From the cell containing the given text, extract its center point as [x, y] coordinate. 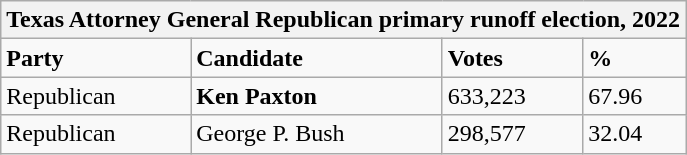
George P. Bush [316, 134]
Party [96, 58]
67.96 [634, 96]
32.04 [634, 134]
Ken Paxton [316, 96]
Texas Attorney General Republican primary runoff election, 2022 [344, 20]
% [634, 58]
Candidate [316, 58]
633,223 [512, 96]
Votes [512, 58]
298,577 [512, 134]
